Scan for the cell matching the given text and deliver its [X, Y] coordinate at center. 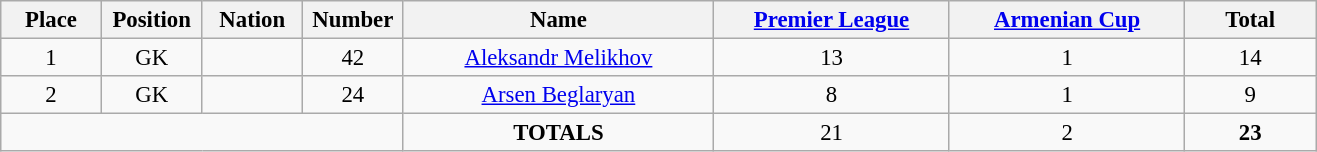
13 [832, 58]
Total [1250, 20]
Name [558, 20]
Position [152, 20]
Number [354, 20]
9 [1250, 95]
Aleksandr Melikhov [558, 58]
23 [1250, 133]
8 [832, 95]
21 [832, 133]
Armenian Cup [1067, 20]
24 [354, 95]
Nation [252, 20]
42 [354, 58]
Place [52, 20]
Arsen Beglaryan [558, 95]
Premier League [832, 20]
14 [1250, 58]
TOTALS [558, 133]
